Output the (x, y) coordinate of the center of the cell containing the given text.  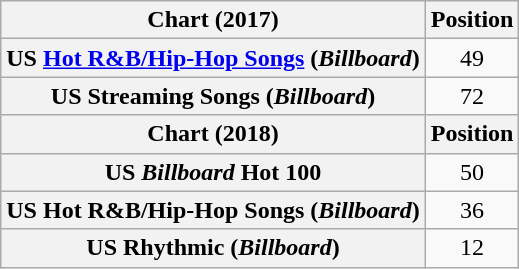
Chart (2017) (213, 20)
US Billboard Hot 100 (213, 172)
12 (472, 248)
49 (472, 58)
Chart (2018) (213, 134)
72 (472, 96)
US Rhythmic (Billboard) (213, 248)
50 (472, 172)
US Streaming Songs (Billboard) (213, 96)
36 (472, 210)
